Search for the cell housing the specified text and yield its (X, Y) center coordinate. 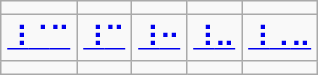
⠸⠒ (160, 38)
⠸⠤ (214, 38)
⠸⠠⠤ (280, 38)
⠸⠉ (104, 38)
⠸⠈⠉ (39, 38)
